Pinpoint the cell where the given text exists, returning its [X, Y] midpoint coordinate. 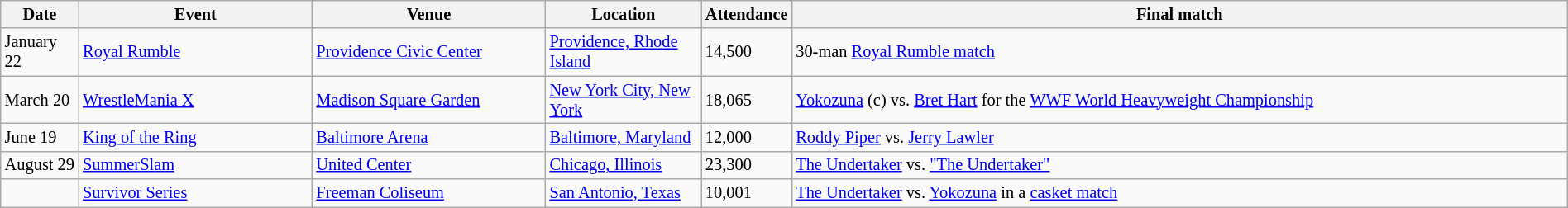
Freeman Coliseum [429, 193]
San Antonio, Texas [624, 193]
23,300 [746, 165]
30-man Royal Rumble match [1179, 52]
Location [624, 14]
18,065 [746, 100]
12,000 [746, 137]
March 20 [40, 100]
WrestleMania X [195, 100]
New York City, New York [624, 100]
10,001 [746, 193]
January 22 [40, 52]
Date [40, 14]
Event [195, 14]
Yokozuna (c) vs. Bret Hart for the WWF World Heavyweight Championship [1179, 100]
Baltimore, Maryland [624, 137]
The Undertaker vs. "The Undertaker" [1179, 165]
August 29 [40, 165]
14,500 [746, 52]
Providence, Rhode Island [624, 52]
Venue [429, 14]
Survivor Series [195, 193]
Providence Civic Center [429, 52]
Attendance [746, 14]
The Undertaker vs. Yokozuna in a casket match [1179, 193]
Roddy Piper vs. Jerry Lawler [1179, 137]
Chicago, Illinois [624, 165]
Baltimore Arena [429, 137]
June 19 [40, 137]
Madison Square Garden [429, 100]
Royal Rumble [195, 52]
King of the Ring [195, 137]
SummerSlam [195, 165]
United Center [429, 165]
Final match [1179, 14]
